Pinpoint the cell where the given text exists, returning its [x, y] midpoint coordinate. 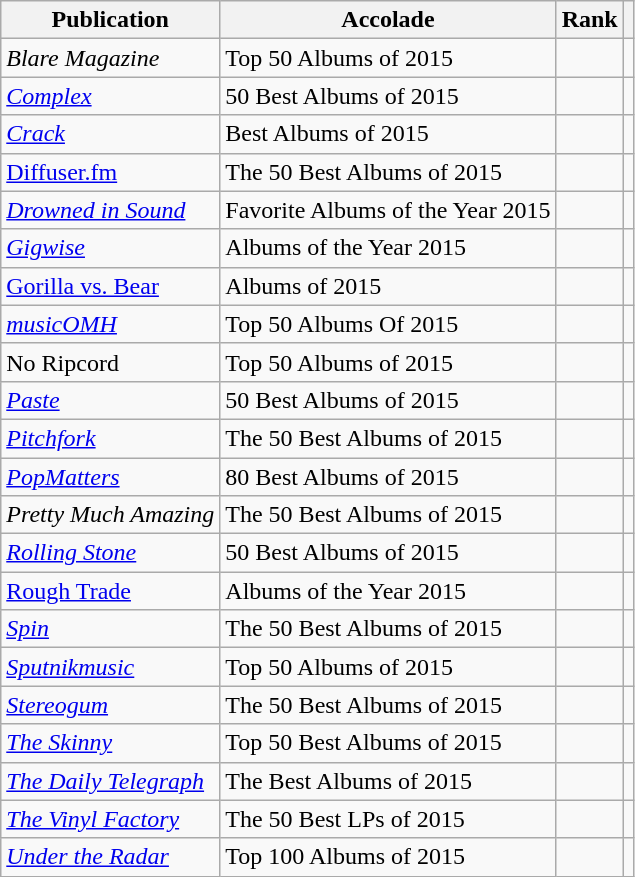
Rough Trade [110, 591]
Publication [110, 20]
Accolade [388, 20]
Albums of 2015 [388, 286]
Top 100 Albums of 2015 [388, 857]
Spin [110, 629]
No Ripcord [110, 362]
The Daily Telegraph [110, 781]
Paste [110, 400]
Complex [110, 96]
The Vinyl Factory [110, 819]
Crack [110, 134]
Pretty Much Amazing [110, 515]
Favorite Albums of the Year 2015 [388, 210]
musicOMH [110, 324]
The 50 Best LPs of 2015 [388, 819]
Rank [590, 20]
Gorilla vs. Bear [110, 286]
The Best Albums of 2015 [388, 781]
Diffuser.fm [110, 172]
Top 50 Best Albums of 2015 [388, 743]
Best Albums of 2015 [388, 134]
Drowned in Sound [110, 210]
Rolling Stone [110, 553]
Pitchfork [110, 438]
Sputnikmusic [110, 667]
PopMatters [110, 477]
Under the Radar [110, 857]
Top 50 Albums Of 2015 [388, 324]
Stereogum [110, 705]
The Skinny [110, 743]
Gigwise [110, 248]
80 Best Albums of 2015 [388, 477]
Blare Magazine [110, 58]
